Find where the given text appears and provide that cell's center as [X, Y] coordinate. 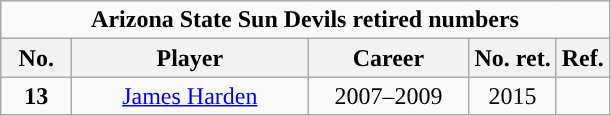
Player [190, 58]
2015 [512, 96]
13 [36, 96]
Ref. [582, 58]
James Harden [190, 96]
No. ret. [512, 58]
Arizona State Sun Devils retired numbers [305, 20]
2007–2009 [388, 96]
No. [36, 58]
Career [388, 58]
